Identify which cell holds the provided text, then report its (X, Y) central coordinate. 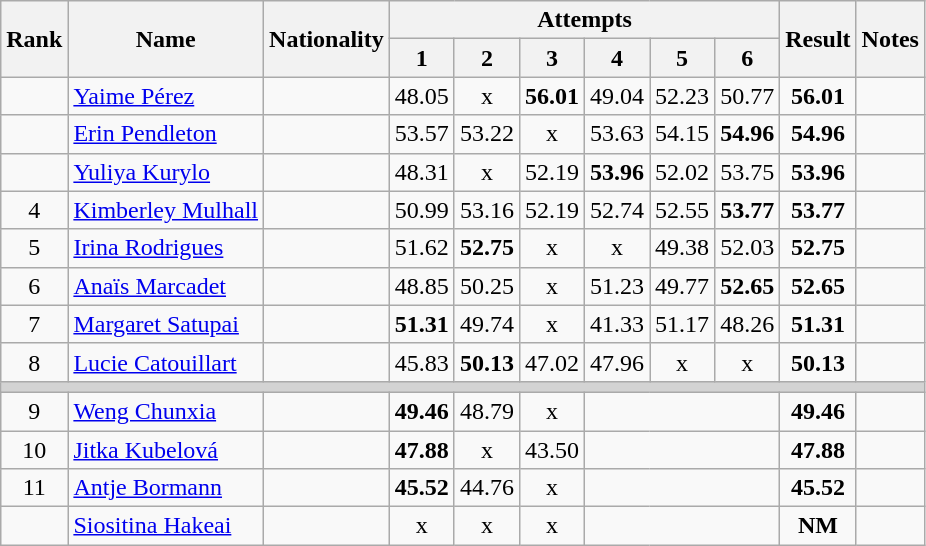
Yuliya Kurylo (166, 172)
Attempts (584, 20)
50.25 (486, 286)
Weng Chunxia (166, 411)
Lucie Catouillart (166, 362)
Name (166, 39)
11 (34, 488)
48.05 (422, 96)
Nationality (327, 39)
50.99 (422, 210)
48.31 (422, 172)
53.57 (422, 134)
41.33 (616, 324)
2 (486, 58)
Result (818, 39)
52.23 (682, 96)
49.04 (616, 96)
48.85 (422, 286)
48.79 (486, 411)
52.74 (616, 210)
1 (422, 58)
Anaïs Marcadet (166, 286)
43.50 (552, 449)
Margaret Satupai (166, 324)
9 (34, 411)
51.23 (616, 286)
3 (552, 58)
47.02 (552, 362)
50.77 (748, 96)
10 (34, 449)
44.76 (486, 488)
45.83 (422, 362)
Antje Bormann (166, 488)
Rank (34, 39)
53.16 (486, 210)
7 (34, 324)
Jitka Kubelová (166, 449)
8 (34, 362)
53.63 (616, 134)
52.55 (682, 210)
Irina Rodrigues (166, 248)
49.77 (682, 286)
Erin Pendleton (166, 134)
48.26 (748, 324)
Notes (890, 39)
NM (818, 526)
53.75 (748, 172)
52.02 (682, 172)
54.15 (682, 134)
52.03 (748, 248)
53.22 (486, 134)
47.96 (616, 362)
Kimberley Mulhall (166, 210)
Siositina Hakeai (166, 526)
51.62 (422, 248)
49.38 (682, 248)
51.17 (682, 324)
Yaime Pérez (166, 96)
49.74 (486, 324)
